Return the [x, y] coordinate for the center point of the cell that contains the specified text.  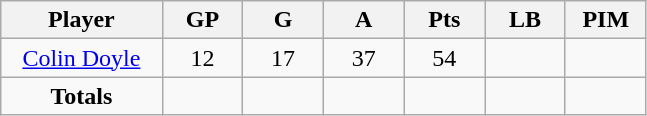
PIM [606, 20]
Pts [444, 20]
A [364, 20]
LB [526, 20]
54 [444, 58]
Player [82, 20]
Colin Doyle [82, 58]
17 [284, 58]
G [284, 20]
37 [364, 58]
GP [202, 20]
Totals [82, 96]
12 [202, 58]
